Output the (X, Y) coordinate of the center of the cell containing the given text.  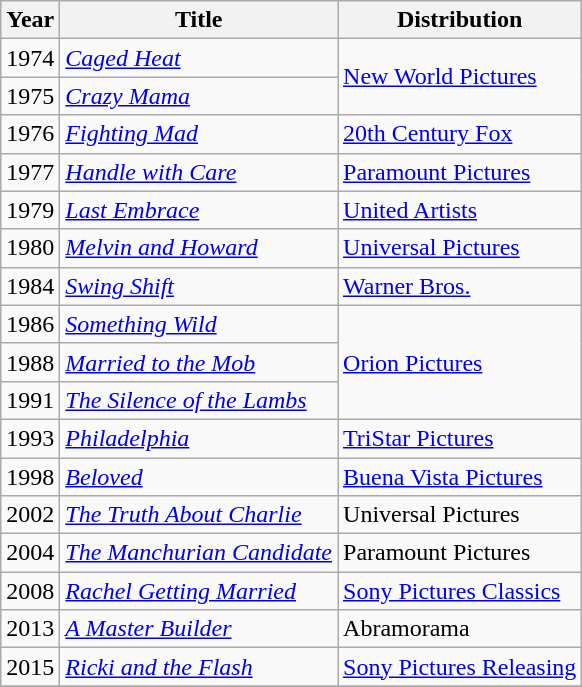
The Truth About Charlie (199, 515)
1998 (30, 477)
Caged Heat (199, 58)
1975 (30, 96)
Philadelphia (199, 438)
Married to the Mob (199, 362)
2015 (30, 667)
1988 (30, 362)
1979 (30, 210)
Last Embrace (199, 210)
Buena Vista Pictures (460, 477)
Sony Pictures Classics (460, 591)
Year (30, 20)
1984 (30, 286)
2002 (30, 515)
1991 (30, 400)
Title (199, 20)
1977 (30, 172)
Warner Bros. (460, 286)
Swing Shift (199, 286)
Fighting Mad (199, 134)
2013 (30, 629)
Abramorama (460, 629)
New World Pictures (460, 77)
Handle with Care (199, 172)
1974 (30, 58)
1986 (30, 324)
Sony Pictures Releasing (460, 667)
1993 (30, 438)
Melvin and Howard (199, 248)
The Silence of the Lambs (199, 400)
2004 (30, 553)
Ricki and the Flash (199, 667)
Distribution (460, 20)
Something Wild (199, 324)
Rachel Getting Married (199, 591)
1980 (30, 248)
2008 (30, 591)
A Master Builder (199, 629)
1976 (30, 134)
20th Century Fox (460, 134)
Beloved (199, 477)
United Artists (460, 210)
TriStar Pictures (460, 438)
The Manchurian Candidate (199, 553)
Crazy Mama (199, 96)
Orion Pictures (460, 362)
